Detect which cell encompasses the target text, then output its (x, y) center coordinate. 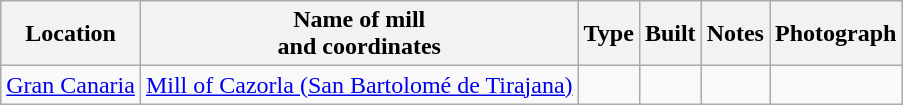
Notes (735, 34)
Photograph (836, 34)
Name of milland coordinates (359, 34)
Gran Canaria (71, 85)
Built (670, 34)
Type (608, 34)
Location (71, 34)
Mill of Cazorla (San Bartolomé de Tirajana) (359, 85)
